Find where the given text appears and provide that cell's center as [X, Y] coordinate. 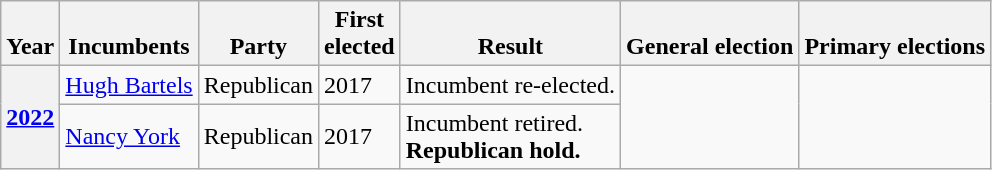
General election [710, 34]
Hugh Bartels [129, 85]
Primary elections [895, 34]
Result [510, 34]
Incumbent retired.Republican hold. [510, 136]
Year [30, 34]
Incumbents [129, 34]
Party [258, 34]
Firstelected [360, 34]
Nancy York [129, 136]
2022 [30, 118]
Incumbent re-elected. [510, 85]
